Detect which cell encompasses the target text, then output its [X, Y] center coordinate. 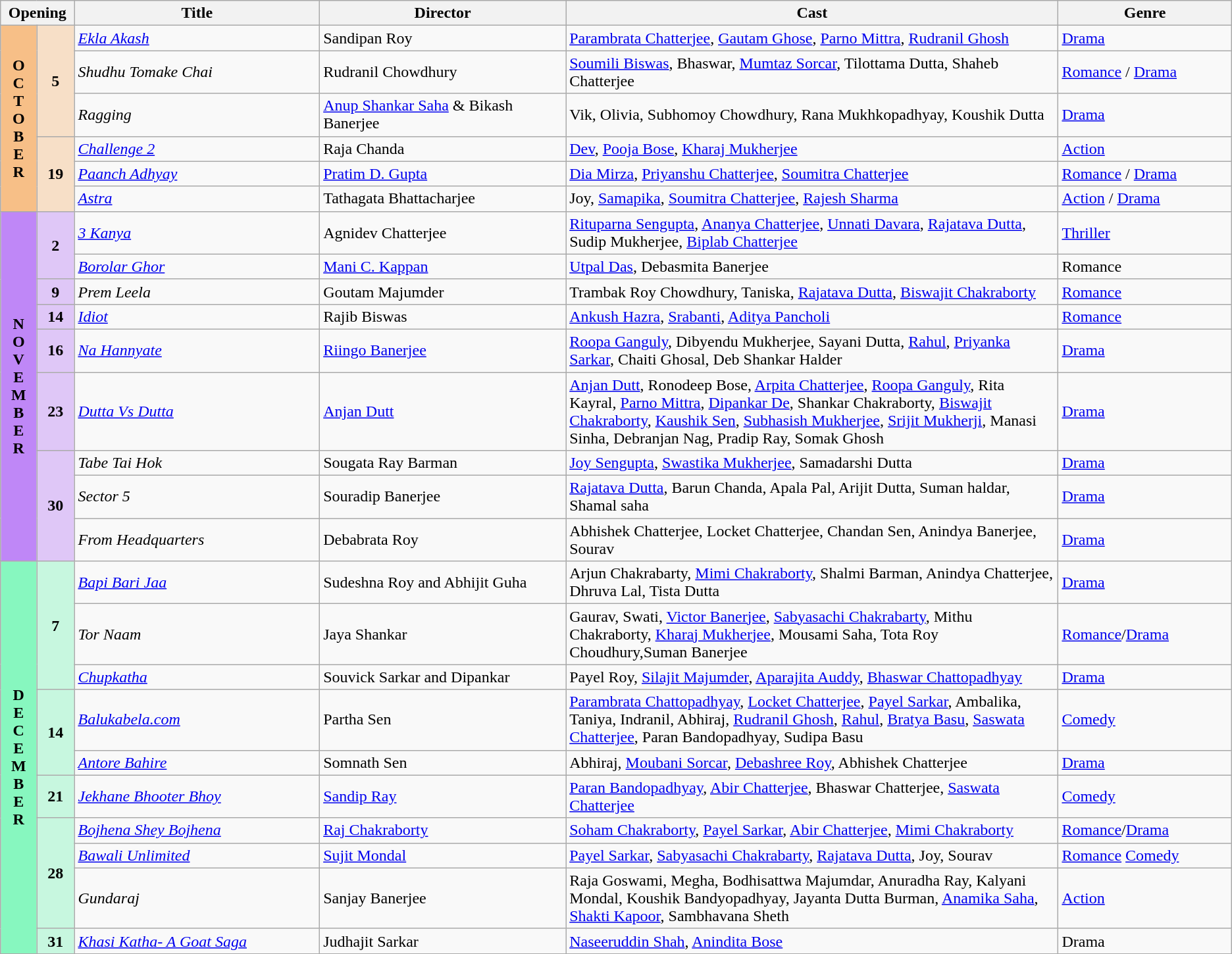
Prem Leela [197, 291]
Opening [38, 13]
Tabe Tai Hok [197, 463]
30 [55, 506]
Abhiraj, Moubani Sorcar, Debashree Roy, Abhishek Chatterjee [812, 763]
Romance Comedy [1145, 855]
DECEMBER [18, 758]
NOVEMBER [18, 386]
Ekla Akash [197, 38]
Paanch Adhyay [197, 174]
Na Hannyate [197, 350]
Tathagata Bhattacharjee [443, 199]
Arjun Chakrabarty, Mimi Chakraborty, Shalmi Barman, Anindya Chatterjee, Dhruva Lal, Tista Dutta [812, 583]
Bojhena Shey Bojhena [197, 830]
Souvick Sarkar and Dipankar [443, 677]
16 [55, 350]
Director [443, 13]
Dia Mirza, Priyanshu Chatterjee, Soumitra Chatterjee [812, 174]
Tor Naam [197, 634]
Agnidev Chatterjee [443, 233]
Mani C. Kappan [443, 266]
Borolar Ghor [197, 266]
Payel Sarkar, Sabyasachi Chakrabarty, Rajatava Dutta, Joy, Sourav [812, 855]
Raj Chakraborty [443, 830]
Jekhane Bhooter Bhoy [197, 796]
Joy, Samapika, Soumitra Chatterjee, Rajesh Sharma [812, 199]
Sougata Ray Barman [443, 463]
23 [55, 412]
Parambrata Chatterjee, Gautam Ghose, Parno Mittra, Rudranil Ghosh [812, 38]
Chupkatha [197, 677]
Dutta Vs Dutta [197, 412]
Bapi Bari Jaa [197, 583]
Action / Drama [1145, 199]
Challenge 2 [197, 149]
Soham Chakraborty, Payel Sarkar, Abir Chatterjee, Mimi Chakraborty [812, 830]
Vik, Olivia, Subhomoy Chowdhury, Rana Mukhkopadhyay, Koushik Dutta [812, 114]
Sandip Ray [443, 796]
Ragging [197, 114]
Dev, Pooja Bose, Kharaj Mukherjee [812, 149]
From Headquarters [197, 540]
Jaya Shankar [443, 634]
OCTOBER [18, 118]
Thriller [1145, 233]
Payel Roy, Silajit Majumder, Aparajita Auddy, Bhaswar Chattopadhyay [812, 677]
Cast [812, 13]
Sector 5 [197, 497]
7 [55, 625]
Sujit Mondal [443, 855]
Goutam Majumder [443, 291]
2 [55, 245]
Soumili Biswas, Bhaswar, Mumtaz Sorcar, Tilottama Dutta, Shaheb Chatterjee [812, 72]
Gundaraj [197, 898]
28 [55, 873]
Shudhu Tomake Chai [197, 72]
Astra [197, 199]
Ankush Hazra, Srabanti, Aditya Pancholi [812, 316]
5 [55, 81]
Debabrata Roy [443, 540]
19 [55, 174]
Rituparna Sengupta, Ananya Chatterjee, Unnati Davara, Rajatava Dutta, Sudip Mukherjee, Biplab Chatterjee [812, 233]
Raja Chanda [443, 149]
Paran Bandopadhyay, Abir Chatterjee, Bhaswar Chatterjee, Saswata Chatterjee [812, 796]
Antore Bahire [197, 763]
Pratim D. Gupta [443, 174]
Khasi Katha- A Goat Saga [197, 941]
Somnath Sen [443, 763]
Trambak Roy Chowdhury, Taniska, Rajatava Dutta, Biswajit Chakraborty [812, 291]
Sudeshna Roy and Abhijit Guha [443, 583]
Partha Sen [443, 720]
3 Kanya [197, 233]
Rajatava Dutta, Barun Chanda, Apala Pal, Arijit Dutta, Suman haldar, Shamal saha [812, 497]
Rudranil Chowdhury [443, 72]
Bawali Unlimited [197, 855]
Riingo Banerjee [443, 350]
Sanjay Banerjee [443, 898]
Roopa Ganguly, Dibyendu Mukherjee, Sayani Dutta, Rahul, Priyanka Sarkar, Chaiti Ghosal, Deb Shankar Halder [812, 350]
Anjan Dutt [443, 412]
Genre [1145, 13]
Title [197, 13]
21 [55, 796]
Rajib Biswas [443, 316]
Gaurav, Swati, Victor Banerjee, Sabyasachi Chakrabarty, Mithu Chakraborty, Kharaj Mukherjee, Mousami Saha, Tota Roy Choudhury,Suman Banerjee [812, 634]
Utpal Das, Debasmita Banerjee [812, 266]
Abhishek Chatterjee, Locket Chatterjee, Chandan Sen, Anindya Banerjee, Sourav [812, 540]
31 [55, 941]
Joy Sengupta, Swastika Mukherjee, Samadarshi Dutta [812, 463]
Sandipan Roy [443, 38]
Anup Shankar Saha & Bikash Banerjee [443, 114]
Souradip Banerjee [443, 497]
Judhajit Sarkar [443, 941]
9 [55, 291]
Balukabela.com [197, 720]
Naseeruddin Shah, Anindita Bose [812, 941]
Idiot [197, 316]
